Locate the cell with the specified text and output its [x, y] center coordinate. 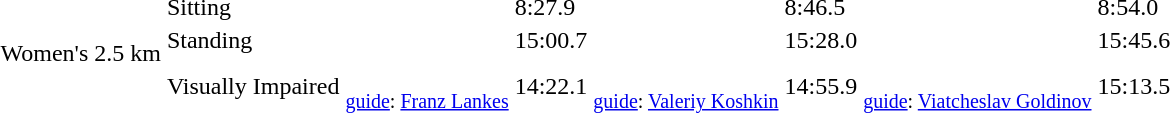
Standing [253, 40]
15:28.0 [821, 40]
15:00.7 [551, 40]
